Return the [X, Y] coordinate for the center point of the cell that contains the specified text.  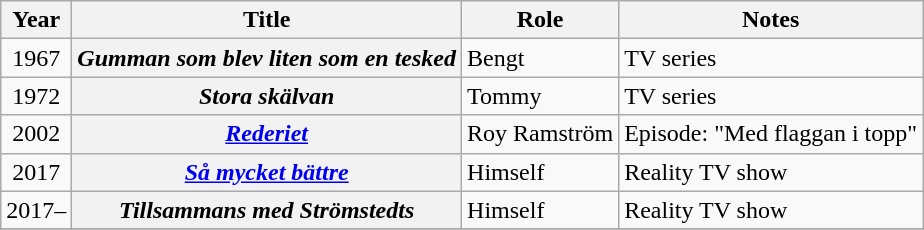
Episode: "Med flaggan i topp" [771, 134]
2017– [36, 210]
Bengt [540, 58]
2017 [36, 172]
Roy Ramström [540, 134]
Year [36, 20]
Tillsammans med Strömstedts [267, 210]
Så mycket bättre [267, 172]
2002 [36, 134]
Tommy [540, 96]
Notes [771, 20]
1967 [36, 58]
Stora skälvan [267, 96]
1972 [36, 96]
Gumman som blev liten som en tesked [267, 58]
Title [267, 20]
Rederiet [267, 134]
Role [540, 20]
